Return (x, y) of the center of cell containing provided text 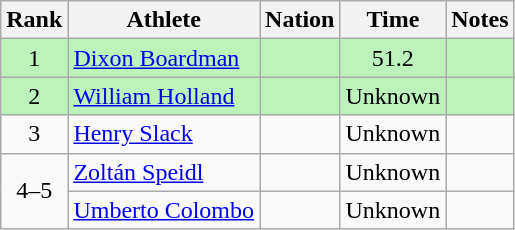
Rank (34, 20)
Umberto Colombo (164, 210)
Dixon Boardman (164, 58)
4–5 (34, 191)
Notes (480, 20)
Zoltán Speidl (164, 172)
51.2 (393, 58)
Time (393, 20)
Henry Slack (164, 134)
3 (34, 134)
Nation (300, 20)
1 (34, 58)
William Holland (164, 96)
2 (34, 96)
Athlete (164, 20)
